Output the (x, y) coordinate of the center of the cell containing the given text.  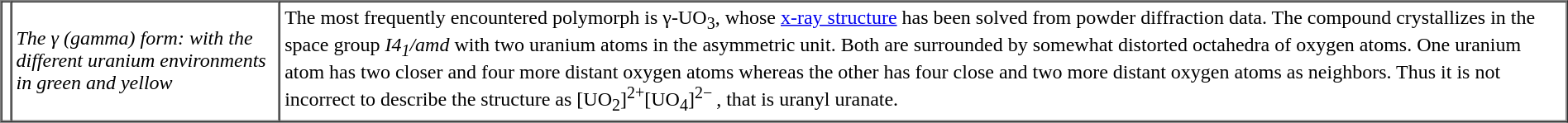
The γ (gamma) form: with the different uranium environments in green and yellow (146, 61)
